Return [x, y] of the center of cell containing provided text 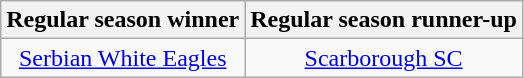
Regular season winner [123, 20]
Regular season runner-up [384, 20]
Serbian White Eagles [123, 58]
Scarborough SC [384, 58]
